Provide the (X, Y) coordinate of the cell's center where the given text is located.  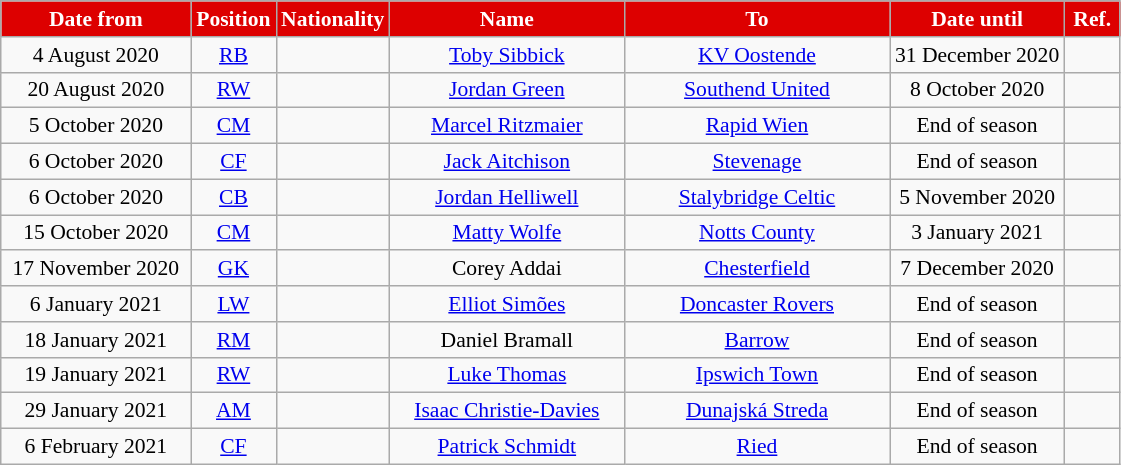
Corey Addai (506, 269)
Rapid Wien (756, 126)
Ref. (1092, 19)
Stalybridge Celtic (756, 197)
Name (506, 19)
8 October 2020 (978, 90)
Barrow (756, 340)
20 August 2020 (96, 90)
15 October 2020 (96, 233)
Position (234, 19)
Jordan Helliwell (506, 197)
Notts County (756, 233)
Toby Sibbick (506, 55)
19 January 2021 (96, 375)
Ipswich Town (756, 375)
Southend United (756, 90)
Jack Aitchison (506, 162)
7 December 2020 (978, 269)
4 August 2020 (96, 55)
5 November 2020 (978, 197)
To (756, 19)
Patrick Schmidt (506, 447)
6 February 2021 (96, 447)
6 January 2021 (96, 304)
18 January 2021 (96, 340)
Stevenage (756, 162)
AM (234, 411)
Marcel Ritzmaier (506, 126)
RM (234, 340)
Jordan Green (506, 90)
Date until (978, 19)
3 January 2021 (978, 233)
GK (234, 269)
31 December 2020 (978, 55)
KV Oostende (756, 55)
RB (234, 55)
Date from (96, 19)
Doncaster Rovers (756, 304)
Daniel Bramall (506, 340)
29 January 2021 (96, 411)
Luke Thomas (506, 375)
5 October 2020 (96, 126)
Nationality (332, 19)
Ried (756, 447)
Matty Wolfe (506, 233)
Elliot Simões (506, 304)
LW (234, 304)
Isaac Christie-Davies (506, 411)
Dunajská Streda (756, 411)
CB (234, 197)
17 November 2020 (96, 269)
Chesterfield (756, 269)
